Detect which cell encompasses the target text, then output its (X, Y) center coordinate. 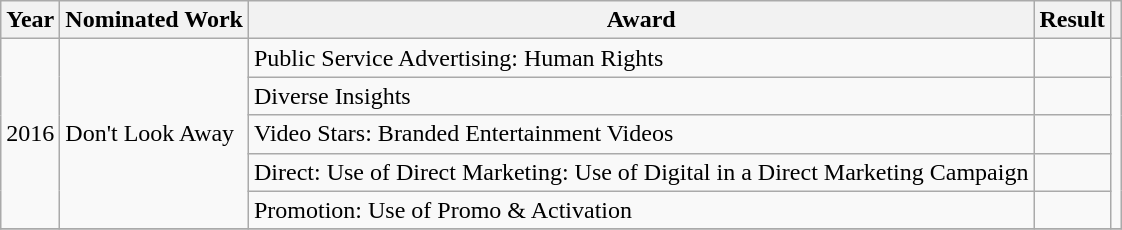
Award (641, 20)
Promotion: Use of Promo & Activation (641, 210)
Direct: Use of Direct Marketing: Use of Digital in a Direct Marketing Campaign (641, 172)
Year (30, 20)
Video Stars: Branded Entertainment Videos (641, 134)
Public Service Advertising: Human Rights (641, 58)
Nominated Work (154, 20)
Result (1072, 20)
Don't Look Away (154, 134)
Diverse Insights (641, 96)
2016 (30, 134)
